Extract the [x, y] coordinate from the center of the cell holding the provided text.  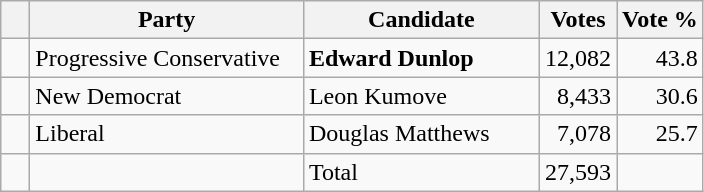
Candidate [421, 20]
Edward Dunlop [421, 58]
Progressive Conservative [167, 58]
43.8 [660, 58]
Total [421, 172]
25.7 [660, 134]
Party [167, 20]
New Democrat [167, 96]
8,433 [578, 96]
12,082 [578, 58]
27,593 [578, 172]
Votes [578, 20]
Vote % [660, 20]
Liberal [167, 134]
Douglas Matthews [421, 134]
30.6 [660, 96]
Leon Kumove [421, 96]
7,078 [578, 134]
